For the text-containing cell, return its midpoint in [X, Y] coordinate format. 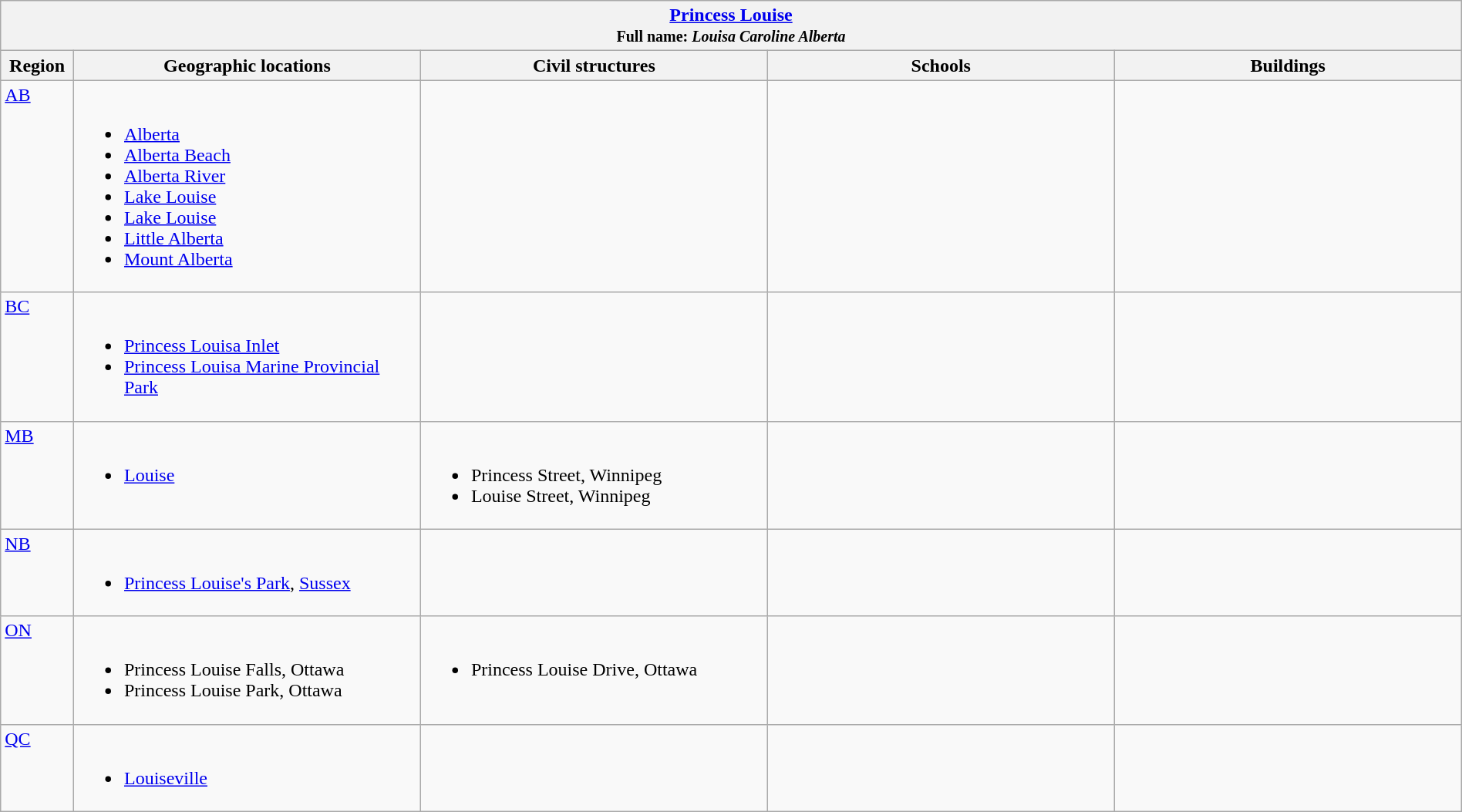
Princess Street, WinnipegLouise Street, Winnipeg [594, 475]
Princess LouiseFull name: Louisa Caroline Alberta [731, 26]
Buildings [1288, 66]
NB [37, 572]
QC [37, 768]
Princess Louise's Park, Sussex [247, 572]
Princess Louise Drive, Ottawa [594, 670]
Princess Louise Falls, OttawaPrincess Louise Park, Ottawa [247, 670]
Civil structures [594, 66]
Schools [941, 66]
Louiseville [247, 768]
Geographic locations [247, 66]
ON [37, 670]
MB [37, 475]
Region [37, 66]
AB [37, 187]
BC [37, 356]
Louise [247, 475]
AlbertaAlberta BeachAlberta RiverLake LouiseLake LouiseLittle AlbertaMount Alberta [247, 187]
Princess Louisa InletPrincess Louisa Marine Provincial Park [247, 356]
